Determine the [x, y] coordinate at the center of the cell enclosing the given text.  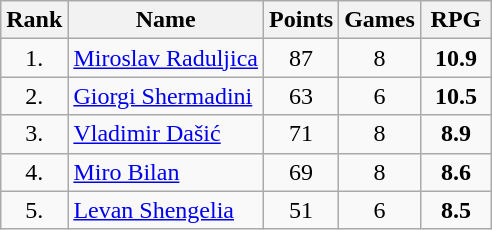
69 [302, 172]
Miroslav Raduljica [166, 58]
4. [34, 172]
63 [302, 96]
8.6 [456, 172]
51 [302, 210]
3. [34, 134]
Giorgi Shermadini [166, 96]
Games [380, 20]
Rank [34, 20]
87 [302, 58]
71 [302, 134]
Vladimir Dašić [166, 134]
10.9 [456, 58]
8.5 [456, 210]
5. [34, 210]
1. [34, 58]
Miro Bilan [166, 172]
Levan Shengelia [166, 210]
Name [166, 20]
Points [302, 20]
2. [34, 96]
RPG [456, 20]
10.5 [456, 96]
8.9 [456, 134]
